For the text-containing cell, return its midpoint in (X, Y) coordinate format. 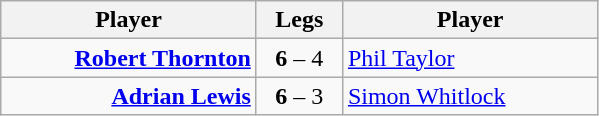
Legs (299, 20)
Adrian Lewis (129, 96)
Simon Whitlock (470, 96)
6 – 3 (299, 96)
6 – 4 (299, 58)
Phil Taylor (470, 58)
Robert Thornton (129, 58)
